Find where the given text appears and provide that cell's center as (x, y) coordinate. 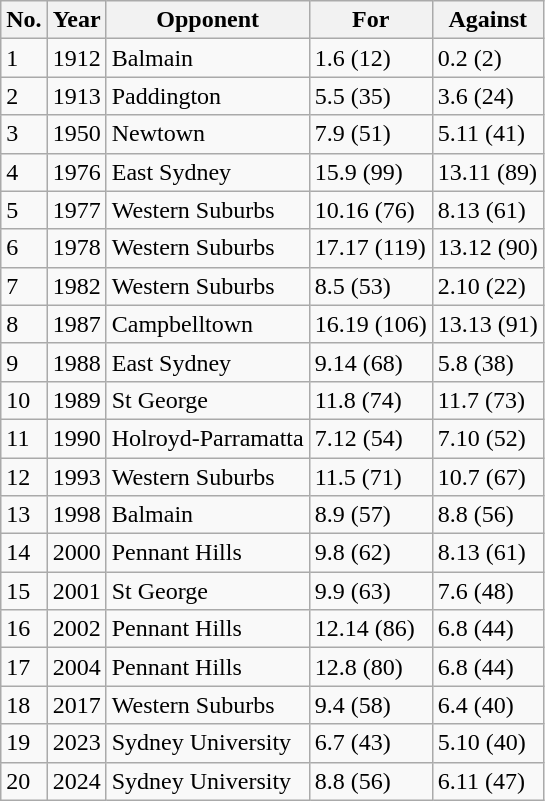
5.11 (41) (488, 134)
16 (24, 629)
Campbelltown (208, 324)
1978 (76, 248)
1.6 (12) (370, 58)
6.7 (43) (370, 743)
13.12 (90) (488, 248)
5.8 (38) (488, 362)
11.5 (71) (370, 477)
7.12 (54) (370, 438)
No. (24, 20)
2017 (76, 705)
3 (24, 134)
11.8 (74) (370, 400)
2.10 (22) (488, 286)
13.13 (91) (488, 324)
15 (24, 591)
1982 (76, 286)
1998 (76, 515)
1993 (76, 477)
4 (24, 172)
5.5 (35) (370, 96)
2 (24, 96)
13 (24, 515)
1976 (76, 172)
8 (24, 324)
9 (24, 362)
2000 (76, 553)
1977 (76, 210)
9.14 (68) (370, 362)
10.16 (76) (370, 210)
8.5 (53) (370, 286)
11 (24, 438)
14 (24, 553)
1 (24, 58)
11.7 (73) (488, 400)
1913 (76, 96)
7.6 (48) (488, 591)
19 (24, 743)
5.10 (40) (488, 743)
Against (488, 20)
6.4 (40) (488, 705)
Year (76, 20)
7.9 (51) (370, 134)
6 (24, 248)
0.2 (2) (488, 58)
16.19 (106) (370, 324)
13.11 (89) (488, 172)
9.9 (63) (370, 591)
1987 (76, 324)
10.7 (67) (488, 477)
2023 (76, 743)
1990 (76, 438)
Holroyd-Parramatta (208, 438)
Newtown (208, 134)
Opponent (208, 20)
1950 (76, 134)
8.9 (57) (370, 515)
7.10 (52) (488, 438)
17.17 (119) (370, 248)
18 (24, 705)
17 (24, 667)
For (370, 20)
9.4 (58) (370, 705)
2002 (76, 629)
12.14 (86) (370, 629)
12 (24, 477)
20 (24, 781)
1988 (76, 362)
10 (24, 400)
7 (24, 286)
12.8 (80) (370, 667)
15.9 (99) (370, 172)
1912 (76, 58)
2024 (76, 781)
9.8 (62) (370, 553)
5 (24, 210)
2004 (76, 667)
3.6 (24) (488, 96)
6.11 (47) (488, 781)
2001 (76, 591)
Paddington (208, 96)
1989 (76, 400)
